Return the (x, y) coordinate for the center point of the cell that contains the specified text.  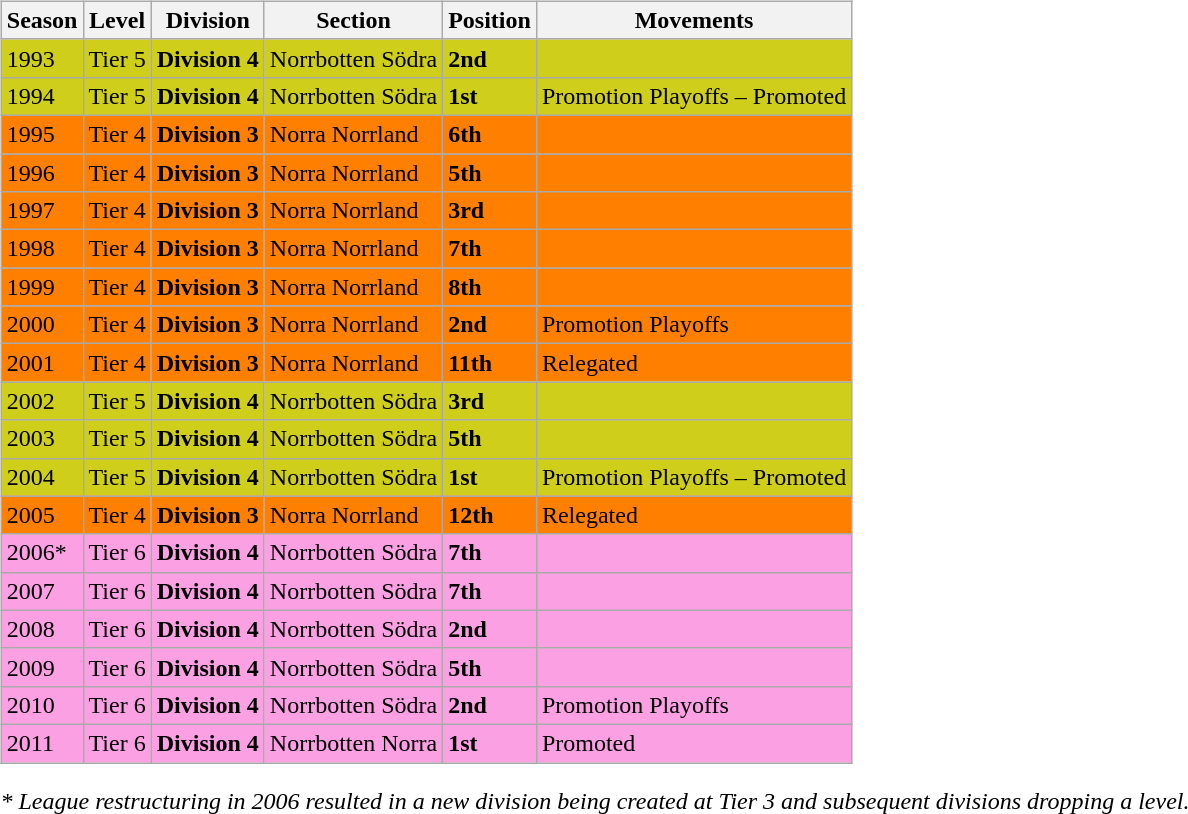
2009 (42, 667)
1998 (42, 249)
2010 (42, 705)
1995 (42, 134)
2001 (42, 363)
Norrbotten Norra (353, 743)
1999 (42, 287)
2006* (42, 553)
Level (117, 20)
1994 (42, 96)
1993 (42, 58)
6th (490, 134)
2002 (42, 401)
Movements (694, 20)
2007 (42, 591)
12th (490, 515)
8th (490, 287)
2003 (42, 439)
Division (208, 20)
2004 (42, 477)
Promoted (694, 743)
1997 (42, 211)
2005 (42, 515)
Section (353, 20)
Position (490, 20)
2000 (42, 325)
2011 (42, 743)
11th (490, 363)
2008 (42, 629)
Season (42, 20)
1996 (42, 173)
